Search for the cell housing the specified text and yield its [x, y] center coordinate. 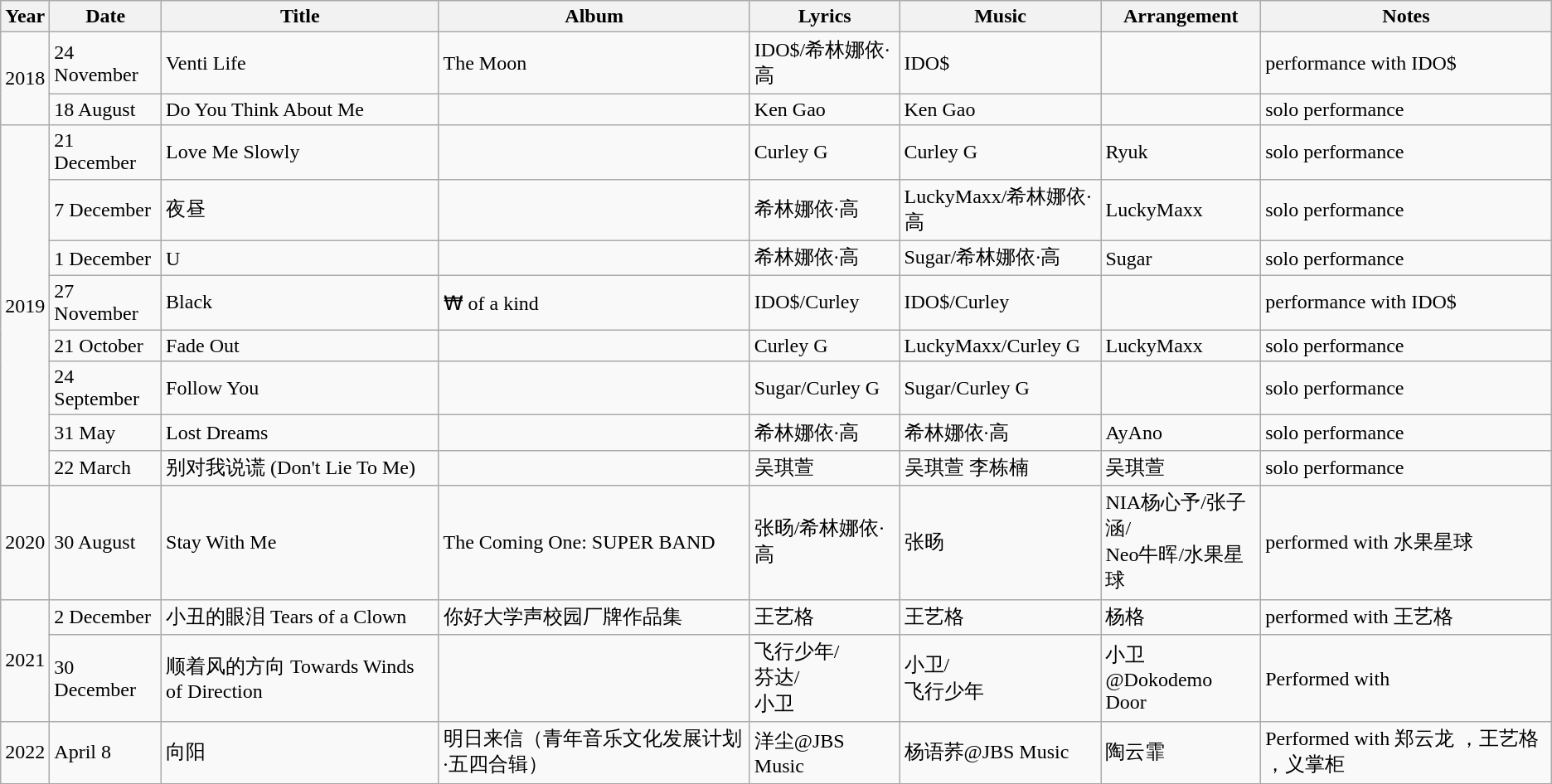
Performed with 郑云龙 ，王艺格 ，义掌柜 [1406, 753]
Fade Out [300, 346]
AyAno [1181, 433]
30 August [106, 542]
2022 [25, 753]
吴琪萱 李栋楠 [1000, 467]
24 September [106, 388]
2018 [25, 79]
The Moon [594, 63]
杨格 [1181, 617]
7 December [106, 210]
Music [1000, 17]
张旸 [1000, 542]
Notes [1406, 17]
小卫@Dokodemo Door [1181, 679]
Black [300, 303]
22 March [106, 467]
30 December [106, 679]
你好大学声校园厂牌作品集 [594, 617]
Venti Life [300, 63]
IDO$ [1000, 63]
Do You Think About Me [300, 109]
Follow You [300, 388]
27 November [106, 303]
Lyrics [824, 17]
Lost Dreams [300, 433]
2021 [25, 661]
小卫/飞行少年 [1000, 679]
2020 [25, 542]
Arrangement [1181, 17]
别对我说谎 (Don't Lie To Me) [300, 467]
明日来信（青年音乐文化发展计划·五四合辑） [594, 753]
18 August [106, 109]
1 December [106, 259]
The Coming One: SUPER BAND [594, 542]
₩ of a kind [594, 303]
小丑的眼泪 Tears of a Clown [300, 617]
performed with 水果星球 [1406, 542]
Ryuk [1181, 152]
Performed with [1406, 679]
21 December [106, 152]
Title [300, 17]
Love Me Slowly [300, 152]
Date [106, 17]
24 November [106, 63]
陶云霏 [1181, 753]
张旸/希林娜依·高 [824, 542]
顺着风的方向 Towards Winds of Direction [300, 679]
飞行少年/芬达/小卫 [824, 679]
夜昼 [300, 210]
IDO$/希林娜依·高 [824, 63]
Sugar/希林娜依·高 [1000, 259]
NIA杨心予/张子涵/Neo牛晖/水果星球 [1181, 542]
向阳 [300, 753]
杨语荞@JBS Music [1000, 753]
21 October [106, 346]
Sugar [1181, 259]
Stay With Me [300, 542]
performed with 王艺格 [1406, 617]
LuckyMaxx/希林娜依·高 [1000, 210]
31 May [106, 433]
U [300, 259]
Year [25, 17]
洋尘@JBS Music [824, 753]
2 December [106, 617]
April 8 [106, 753]
2019 [25, 305]
LuckyMaxx/Curley G [1000, 346]
Album [594, 17]
